Locate the cell with the specified text and output its [X, Y] center coordinate. 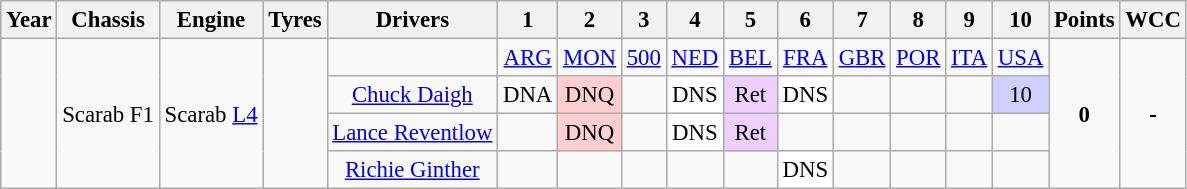
Points [1084, 20]
2 [590, 20]
Engine [211, 20]
Chassis [108, 20]
DNA [528, 95]
3 [644, 20]
ITA [970, 58]
BEL [751, 58]
NED [694, 58]
- [1153, 114]
USA [1020, 58]
Chuck Daigh [412, 95]
5 [751, 20]
FRA [805, 58]
6 [805, 20]
MON [590, 58]
1 [528, 20]
0 [1084, 114]
Tyres [295, 20]
Scarab F1 [108, 114]
GBR [862, 58]
Drivers [412, 20]
500 [644, 58]
Scarab L4 [211, 114]
WCC [1153, 20]
8 [918, 20]
ARG [528, 58]
7 [862, 20]
4 [694, 20]
Lance Reventlow [412, 133]
POR [918, 58]
9 [970, 20]
Year [29, 20]
Richie Ginther [412, 170]
